Locate the cell with the specified text and output its [X, Y] center coordinate. 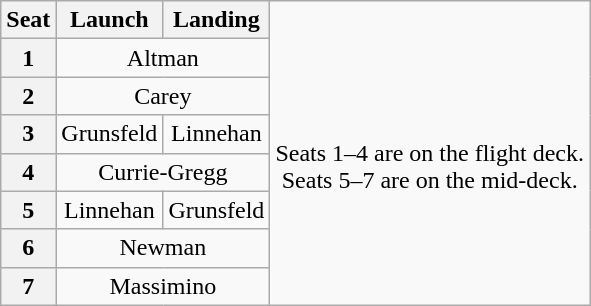
Carey [163, 96]
Landing [216, 20]
Massimino [163, 286]
Launch [110, 20]
Newman [163, 248]
Seat [28, 20]
1 [28, 58]
7 [28, 286]
Seats 1–4 are on the flight deck.Seats 5–7 are on the mid-deck. [430, 153]
6 [28, 248]
4 [28, 172]
3 [28, 134]
2 [28, 96]
Currie-Gregg [163, 172]
5 [28, 210]
Altman [163, 58]
